Scan for the cell matching the given text and deliver its (x, y) coordinate at center. 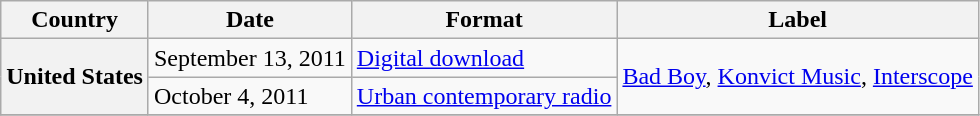
Digital download (484, 58)
Format (484, 20)
October 4, 2011 (250, 96)
Label (798, 20)
Urban contemporary radio (484, 96)
Date (250, 20)
Country (75, 20)
September 13, 2011 (250, 58)
United States (75, 77)
Bad Boy, Konvict Music, Interscope (798, 77)
